Locate the cell with the specified text and output its [X, Y] center coordinate. 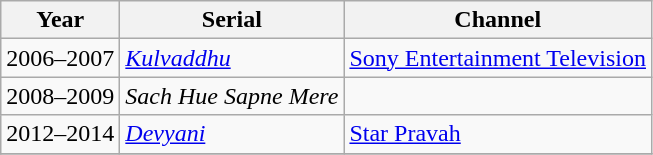
Channel [498, 20]
Sony Entertainment Television [498, 58]
Serial [232, 20]
2012–2014 [60, 134]
Kulvaddhu [232, 58]
Sach Hue Sapne Mere [232, 96]
Star Pravah [498, 134]
Year [60, 20]
2006–2007 [60, 58]
2008–2009 [60, 96]
Devyani [232, 134]
